Return (x, y) of the center of cell containing provided text 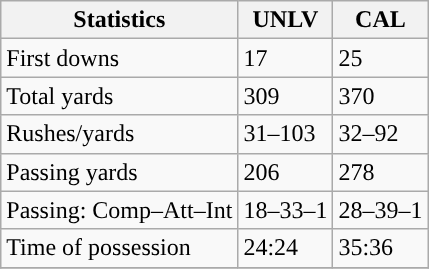
Total yards (120, 96)
31–103 (286, 134)
35:36 (380, 248)
Passing yards (120, 172)
24:24 (286, 248)
Time of possession (120, 248)
First downs (120, 58)
Statistics (120, 20)
370 (380, 96)
CAL (380, 20)
25 (380, 58)
UNLV (286, 20)
Passing: Comp–Att–Int (120, 210)
18–33–1 (286, 210)
17 (286, 58)
28–39–1 (380, 210)
278 (380, 172)
309 (286, 96)
32–92 (380, 134)
206 (286, 172)
Rushes/yards (120, 134)
